Search for the cell housing the specified text and yield its (x, y) center coordinate. 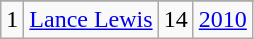
Lance Lewis (91, 20)
2010 (222, 20)
1 (12, 20)
14 (176, 20)
